Scan for the cell matching the given text and deliver its [X, Y] coordinate at center. 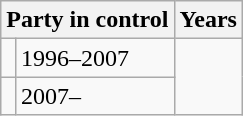
Party in control [88, 20]
Years [208, 20]
2007– [94, 96]
1996–2007 [94, 58]
